Output the [x, y] coordinate of the center of the cell containing the given text.  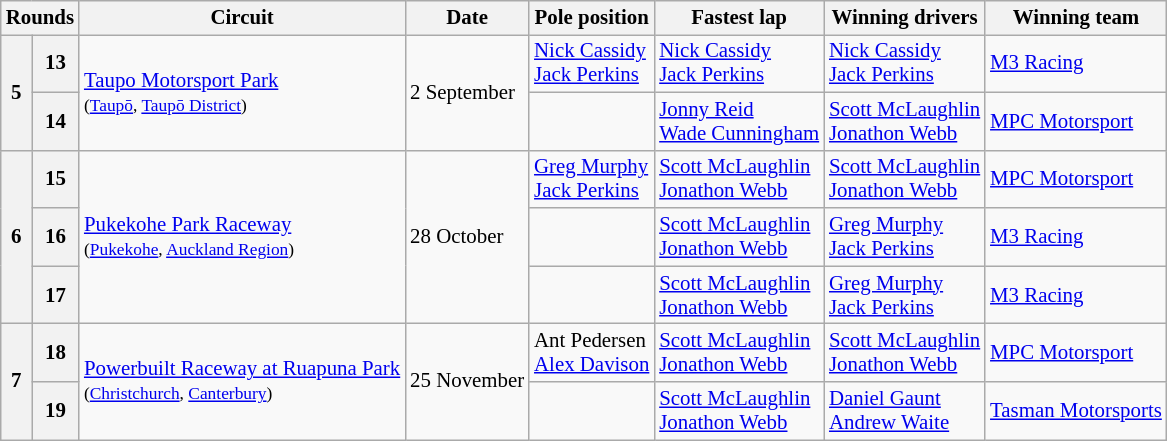
Winning team [1076, 18]
Jonny Reid Wade Cunningham [739, 121]
Tasman Motorsports [1076, 411]
Winning drivers [904, 18]
Taupo Motorsport Park(Taupō, Taupō District) [242, 92]
Pukekohe Park Raceway(Pukekohe, Auckland Region) [242, 237]
Ant Pedersen Alex Davison [592, 353]
Powerbuilt Raceway at Ruapuna Park(Christchurch, Canterbury) [242, 382]
7 [16, 382]
28 October [467, 237]
18 [56, 353]
25 November [467, 382]
Rounds [40, 18]
15 [56, 179]
19 [56, 411]
Fastest lap [739, 18]
2 September [467, 92]
6 [16, 237]
Date [467, 18]
16 [56, 237]
Circuit [242, 18]
5 [16, 92]
13 [56, 63]
17 [56, 295]
Pole position [592, 18]
Daniel Gaunt Andrew Waite [904, 411]
14 [56, 121]
